Detect which cell encompasses the target text, then output its (x, y) center coordinate. 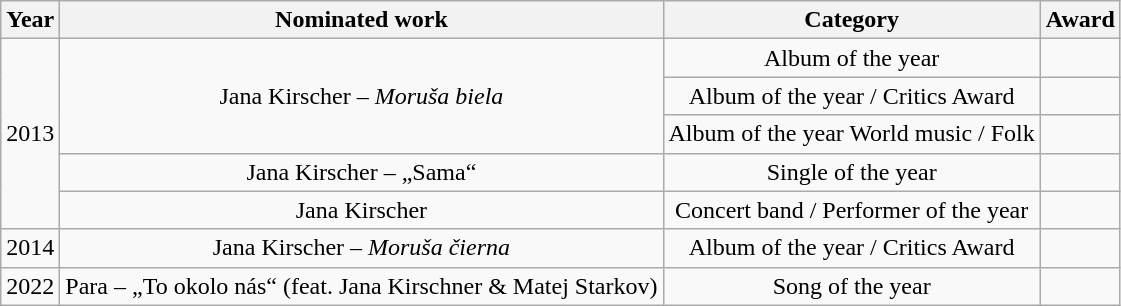
Jana Kirscher – Moruša biela (362, 96)
Jana Kirscher – „Sama“ (362, 172)
2013 (30, 134)
2022 (30, 286)
Concert band / Performer of the year (852, 210)
Category (852, 20)
Nominated work (362, 20)
Jana Kirscher (362, 210)
Award (1080, 20)
Para – „To okolo nás“ (feat. Jana Kirschner & Matej Starkov) (362, 286)
Jana Kirscher – Moruša čierna (362, 248)
Album of the year (852, 58)
Year (30, 20)
Single of the year (852, 172)
Album of the year World music / Folk (852, 134)
2014 (30, 248)
Song of the year (852, 286)
